Provide the (x, y) coordinate of the cell's center where the given text is located.  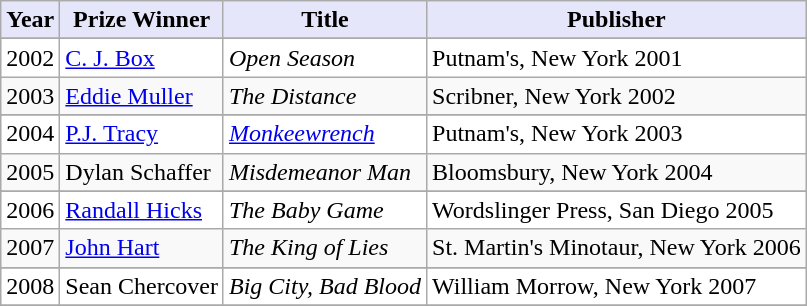
Putnam's, New York 2003 (617, 134)
The Distance (324, 96)
Eddie Muller (142, 96)
Big City, Bad Blood (324, 286)
2002 (30, 58)
Title (324, 20)
2005 (30, 172)
2006 (30, 210)
Publisher (617, 20)
Putnam's, New York 2001 (617, 58)
P.J. Tracy (142, 134)
Open Season (324, 58)
2008 (30, 286)
John Hart (142, 248)
Bloomsbury, New York 2004 (617, 172)
Wordslinger Press, San Diego 2005 (617, 210)
William Morrow, New York 2007 (617, 286)
Year (30, 20)
The King of Lies (324, 248)
Scribner, New York 2002 (617, 96)
Monkeewrench (324, 134)
2007 (30, 248)
Prize Winner (142, 20)
The Baby Game (324, 210)
Dylan Schaffer (142, 172)
2004 (30, 134)
2003 (30, 96)
Misdemeanor Man (324, 172)
Randall Hicks (142, 210)
C. J. Box (142, 58)
St. Martin's Minotaur, New York 2006 (617, 248)
Sean Chercover (142, 286)
